Search for the cell housing the specified text and yield its (x, y) center coordinate. 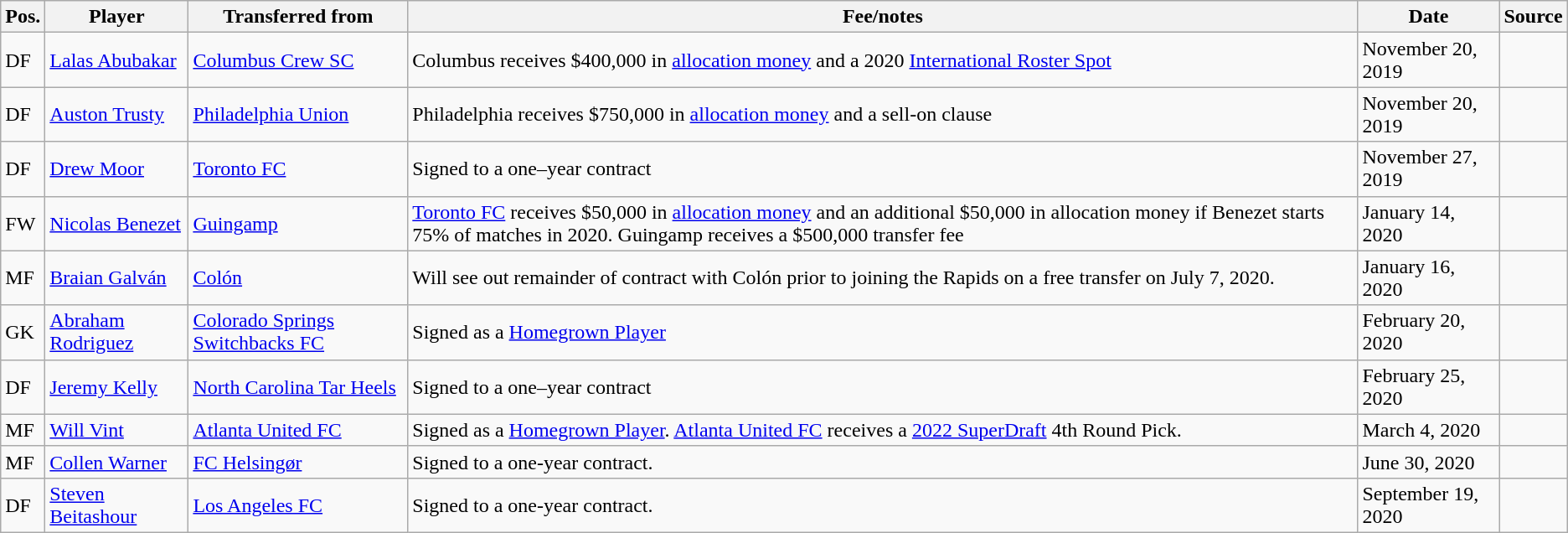
June 30, 2020 (1429, 462)
Atlanta United FC (298, 430)
Los Angeles FC (298, 505)
Source (1533, 17)
Abraham Rodriguez (117, 332)
Pos. (23, 17)
Will see out remainder of contract with Colón prior to joining the Rapids on a free transfer on July 7, 2020. (883, 278)
Drew Moor (117, 169)
January 16, 2020 (1429, 278)
Date (1429, 17)
Columbus Crew SC (298, 60)
Fee/notes (883, 17)
February 25, 2020 (1429, 387)
February 20, 2020 (1429, 332)
Jeremy Kelly (117, 387)
Lalas Abubakar (117, 60)
Signed as a Homegrown Player. Atlanta United FC receives a 2022 SuperDraft 4th Round Pick. (883, 430)
Toronto FC (298, 169)
September 19, 2020 (1429, 505)
Philadelphia receives $750,000 in allocation money and a sell-on clause (883, 114)
Colón (298, 278)
Philadelphia Union (298, 114)
Guingamp (298, 223)
March 4, 2020 (1429, 430)
FC Helsingør (298, 462)
Braian Galván (117, 278)
Colorado Springs Switchbacks FC (298, 332)
Transferred from (298, 17)
November 27, 2019 (1429, 169)
Signed as a Homegrown Player (883, 332)
FW (23, 223)
GK (23, 332)
Player (117, 17)
North Carolina Tar Heels (298, 387)
Nicolas Benezet (117, 223)
Steven Beitashour (117, 505)
Columbus receives $400,000 in allocation money and a 2020 International Roster Spot (883, 60)
Will Vint (117, 430)
Collen Warner (117, 462)
January 14, 2020 (1429, 223)
Auston Trusty (117, 114)
